Identify which cell holds the provided text, then report its (X, Y) central coordinate. 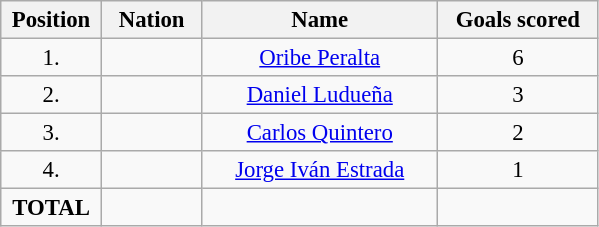
Goals scored (518, 20)
2. (52, 95)
Carlos Quintero (320, 133)
3 (518, 95)
Daniel Ludueña (320, 95)
6 (518, 58)
Position (52, 20)
Oribe Peralta (320, 58)
Nation (152, 20)
Jorge Iván Estrada (320, 170)
1 (518, 170)
3. (52, 133)
1. (52, 58)
4. (52, 170)
Name (320, 20)
TOTAL (52, 208)
2 (518, 133)
